Return (X, Y) of the center of cell containing provided text 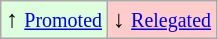
↑ Promoted (54, 20)
↓ Relegated (162, 20)
